Return the (x, y) coordinate for the center point of the cell that contains the specified text.  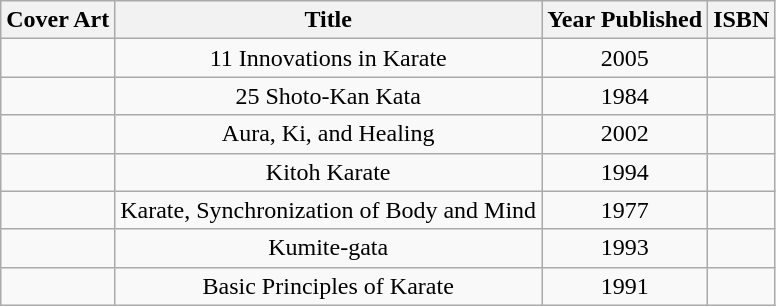
ISBN (742, 20)
Kitoh Karate (328, 172)
Title (328, 20)
2002 (625, 134)
1993 (625, 248)
Cover Art (58, 20)
Year Published (625, 20)
1984 (625, 96)
1994 (625, 172)
1977 (625, 210)
Aura, Ki, and Healing (328, 134)
11 Innovations in Karate (328, 58)
Basic Principles of Karate (328, 286)
1991 (625, 286)
2005 (625, 58)
Kumite-gata (328, 248)
Karate, Synchronization of Body and Mind (328, 210)
25 Shoto-Kan Kata (328, 96)
